Detect which cell encompasses the target text, then output its [x, y] center coordinate. 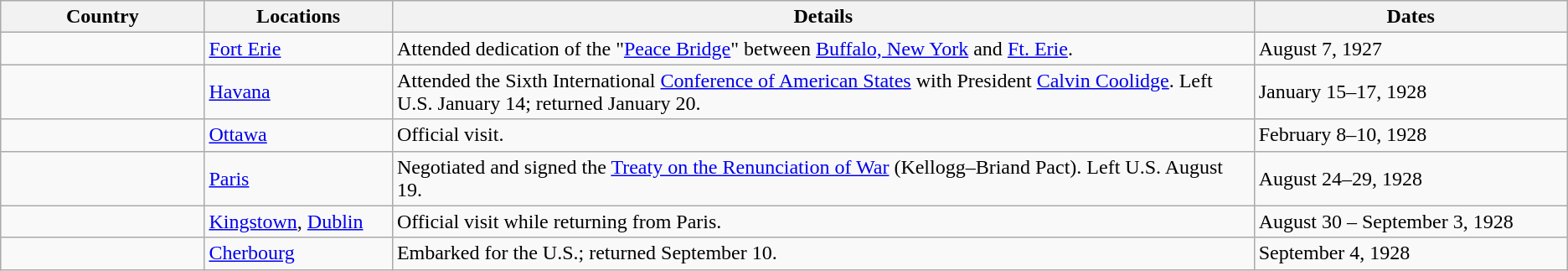
Ottawa [298, 135]
Attended the Sixth International Conference of American States with President Calvin Coolidge. Left U.S. January 14; returned January 20. [823, 92]
Havana [298, 92]
Paris [298, 178]
Country [102, 17]
September 4, 1928 [1411, 253]
Kingstown, Dublin [298, 221]
August 24–29, 1928 [1411, 178]
Dates [1411, 17]
August 7, 1927 [1411, 49]
January 15–17, 1928 [1411, 92]
Attended dedication of the "Peace Bridge" between Buffalo, New York and Ft. Erie. [823, 49]
Locations [298, 17]
Official visit. [823, 135]
Embarked for the U.S.; returned September 10. [823, 253]
February 8–10, 1928 [1411, 135]
Negotiated and signed the Treaty on the Renunciation of War (Kellogg–Briand Pact). Left U.S. August 19. [823, 178]
Details [823, 17]
August 30 – September 3, 1928 [1411, 221]
Official visit while returning from Paris. [823, 221]
Fort Erie [298, 49]
Cherbourg [298, 253]
